Detect which cell encompasses the target text, then output its (x, y) center coordinate. 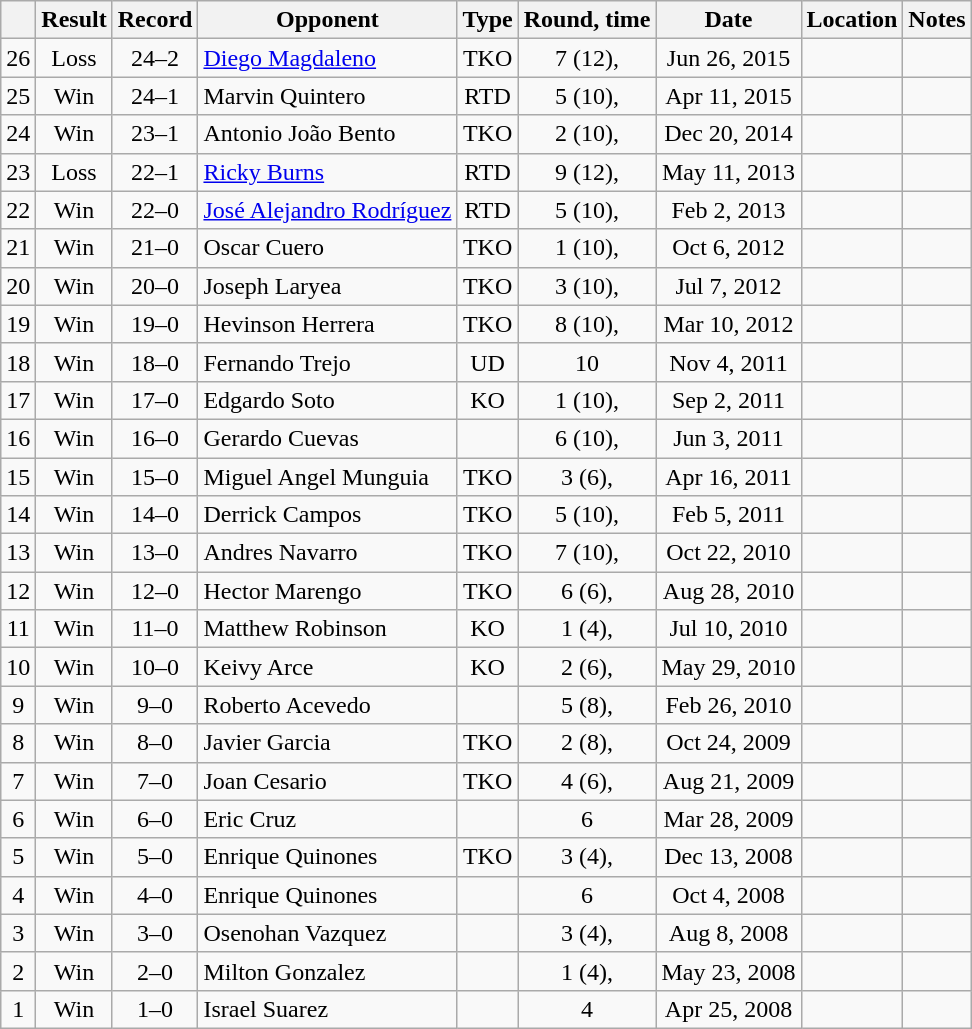
Result (74, 20)
24 (18, 134)
22–0 (155, 210)
24–2 (155, 58)
12–0 (155, 591)
Mar 10, 2012 (728, 324)
Sep 2, 2011 (728, 400)
Milton Gonzalez (328, 971)
20–0 (155, 286)
25 (18, 96)
11–0 (155, 629)
5 (8), (587, 705)
Israel Suarez (328, 1009)
Osenohan Vazquez (328, 933)
15–0 (155, 477)
Marvin Quintero (328, 96)
Location (852, 20)
8 (10), (587, 324)
Nov 4, 2011 (728, 362)
May 11, 2013 (728, 172)
9 (12), (587, 172)
9 (18, 705)
Gerardo Cuevas (328, 438)
Edgardo Soto (328, 400)
13–0 (155, 553)
Hevinson Herrera (328, 324)
19 (18, 324)
Joan Cesario (328, 781)
7 (12), (587, 58)
Opponent (328, 20)
Oct 6, 2012 (728, 248)
Apr 11, 2015 (728, 96)
12 (18, 591)
Antonio João Bento (328, 134)
23–1 (155, 134)
Derrick Campos (328, 515)
Date (728, 20)
8–0 (155, 743)
May 23, 2008 (728, 971)
1 (18, 1009)
9–0 (155, 705)
Ricky Burns (328, 172)
Aug 8, 2008 (728, 933)
Dec 13, 2008 (728, 857)
11 (18, 629)
16–0 (155, 438)
Hector Marengo (328, 591)
Diego Magdaleno (328, 58)
Fernando Trejo (328, 362)
10–0 (155, 667)
3 (10), (587, 286)
13 (18, 553)
14–0 (155, 515)
Feb 26, 2010 (728, 705)
Eric Cruz (328, 819)
20 (18, 286)
Apr 16, 2011 (728, 477)
May 29, 2010 (728, 667)
Feb 2, 2013 (728, 210)
6–0 (155, 819)
5–0 (155, 857)
18–0 (155, 362)
Aug 21, 2009 (728, 781)
Jun 3, 2011 (728, 438)
22–1 (155, 172)
Record (155, 20)
2 (10), (587, 134)
Dec 20, 2014 (728, 134)
24–1 (155, 96)
Notes (937, 20)
21–0 (155, 248)
Oct 22, 2010 (728, 553)
4 (6), (587, 781)
2 (8), (587, 743)
17 (18, 400)
2 (18, 971)
6 (10), (587, 438)
16 (18, 438)
Keivy Arce (328, 667)
6 (6), (587, 591)
7–0 (155, 781)
Joseph Laryea (328, 286)
15 (18, 477)
1–0 (155, 1009)
Javier Garcia (328, 743)
Matthew Robinson (328, 629)
Jun 26, 2015 (728, 58)
2–0 (155, 971)
UD (488, 362)
Oscar Cuero (328, 248)
3–0 (155, 933)
José Alejandro Rodríguez (328, 210)
Jul 7, 2012 (728, 286)
Oct 4, 2008 (728, 895)
Round, time (587, 20)
Jul 10, 2010 (728, 629)
7 (10), (587, 553)
3 (18, 933)
8 (18, 743)
18 (18, 362)
23 (18, 172)
Roberto Acevedo (328, 705)
Miguel Angel Munguia (328, 477)
4–0 (155, 895)
Mar 28, 2009 (728, 819)
Andres Navarro (328, 553)
Aug 28, 2010 (728, 591)
17–0 (155, 400)
7 (18, 781)
Apr 25, 2008 (728, 1009)
Oct 24, 2009 (728, 743)
Type (488, 20)
21 (18, 248)
22 (18, 210)
5 (18, 857)
2 (6), (587, 667)
19–0 (155, 324)
14 (18, 515)
Feb 5, 2011 (728, 515)
26 (18, 58)
3 (6), (587, 477)
